For the text-containing cell, return its midpoint in (X, Y) coordinate format. 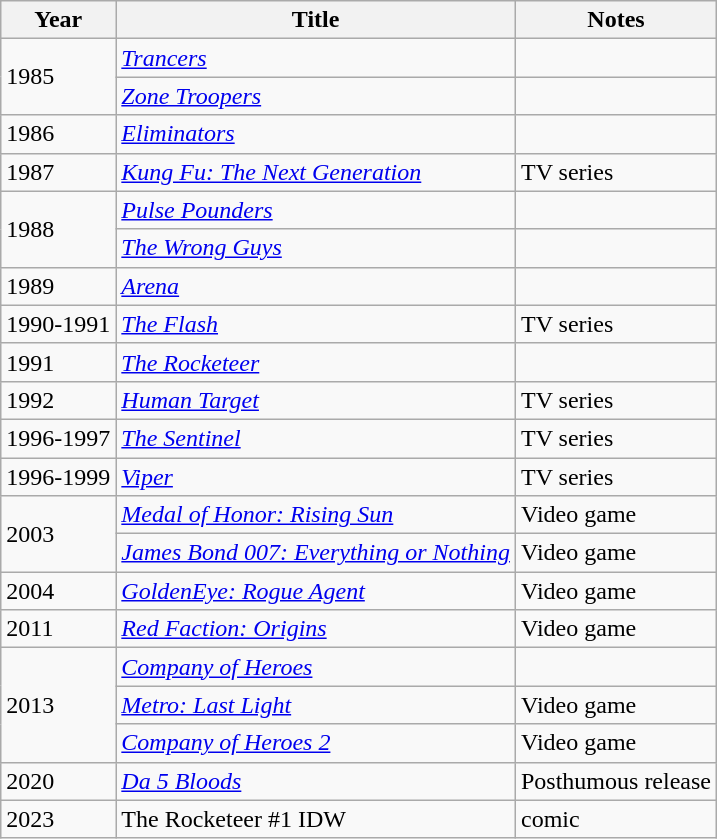
Human Target (316, 400)
2020 (58, 781)
Zone Troopers (316, 96)
2023 (58, 819)
Arena (316, 286)
1996-1997 (58, 438)
Pulse Pounders (316, 210)
1985 (58, 77)
2004 (58, 591)
1991 (58, 362)
James Bond 007: Everything or Nothing (316, 553)
2011 (58, 629)
Metro: Last Light (316, 705)
Trancers (316, 58)
Eliminators (316, 134)
The Sentinel (316, 438)
1986 (58, 134)
Red Faction: Origins (316, 629)
Year (58, 20)
Company of Heroes 2 (316, 743)
Company of Heroes (316, 667)
2013 (58, 705)
1992 (58, 400)
1996-1999 (58, 477)
Kung Fu: The Next Generation (316, 172)
2003 (58, 534)
The Flash (316, 324)
The Wrong Guys (316, 248)
1988 (58, 229)
GoldenEye: Rogue Agent (316, 591)
The Rocketeer #1 IDW (316, 819)
Da 5 Bloods (316, 781)
1990-1991 (58, 324)
comic (616, 819)
Title (316, 20)
Posthumous release (616, 781)
The Rocketeer (316, 362)
1989 (58, 286)
Viper (316, 477)
Medal of Honor: Rising Sun (316, 515)
Notes (616, 20)
1987 (58, 172)
